Return the [X, Y] coordinate for the center point of the cell that contains the specified text.  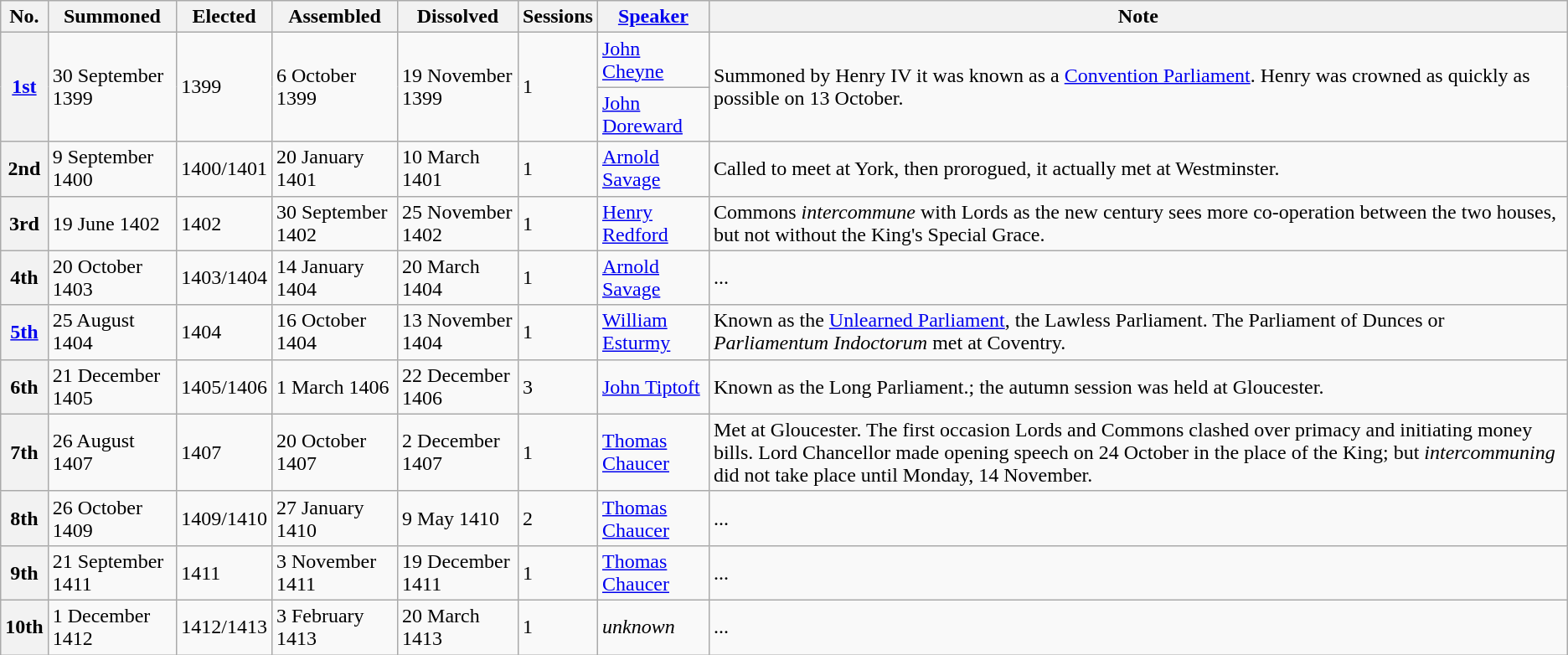
9 September 1400 [112, 169]
1399 [224, 87]
20 January 1401 [334, 169]
1402 [224, 223]
6 October 1399 [334, 87]
5th [24, 332]
1 December 1412 [112, 627]
25 August 1404 [112, 332]
13 November 1404 [458, 332]
1st [24, 87]
2 December 1407 [458, 452]
Note [1137, 17]
30 September 1399 [112, 87]
9 May 1410 [458, 518]
Summoned by Henry IV it was known as a Convention Parliament. Henry was crowned as quickly as possible on 13 October. [1137, 87]
3 February 1413 [334, 627]
1411 [224, 573]
3rd [24, 223]
1405/1406 [224, 387]
Known as the Unlearned Parliament, the Lawless Parliament. The Parliament of Dunces or Parliamentum Indoctorum met at Coventry. [1137, 332]
20 March 1413 [458, 627]
21 September 1411 [112, 573]
Dissolved [458, 17]
1412/1413 [224, 627]
16 October 1404 [334, 332]
1 March 1406 [334, 387]
20 March 1404 [458, 278]
John Doreward [653, 114]
Sessions [558, 17]
8th [24, 518]
21 December 1405 [112, 387]
19 November 1399 [458, 87]
25 November 1402 [458, 223]
William Esturmy [653, 332]
1403/1404 [224, 278]
22 December 1406 [458, 387]
20 October 1407 [334, 452]
4th [24, 278]
Summoned [112, 17]
6th [24, 387]
10th [24, 627]
30 September 1402 [334, 223]
John Tiptoft [653, 387]
3 [558, 387]
27 January 1410 [334, 518]
No. [24, 17]
1409/1410 [224, 518]
1407 [224, 452]
26 October 1409 [112, 518]
2nd [24, 169]
1404 [224, 332]
2 [558, 518]
unknown [653, 627]
3 November 1411 [334, 573]
19 December 1411 [458, 573]
Called to meet at York, then prorogued, it actually met at Westminster. [1137, 169]
10 March 1401 [458, 169]
Assembled [334, 17]
Speaker [653, 17]
14 January 1404 [334, 278]
9th [24, 573]
7th [24, 452]
20 October 1403 [112, 278]
Known as the Long Parliament.; the autumn session was held at Gloucester. [1137, 387]
19 June 1402 [112, 223]
26 August 1407 [112, 452]
Commons intercommune with Lords as the new century sees more co-operation between the two houses, but not without the King's Special Grace. [1137, 223]
Elected [224, 17]
1400/1401 [224, 169]
John Cheyne [653, 60]
Henry Redford [653, 223]
